Output the (x, y) coordinate of the center of the cell containing the given text.  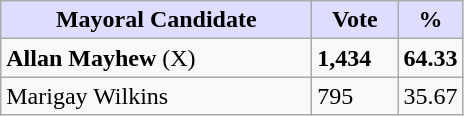
% (430, 20)
35.67 (430, 96)
64.33 (430, 58)
Allan Mayhew (X) (156, 58)
Marigay Wilkins (156, 96)
Vote (355, 20)
795 (355, 96)
1,434 (355, 58)
Mayoral Candidate (156, 20)
